From the cell containing the given text, extract its center point as (X, Y) coordinate. 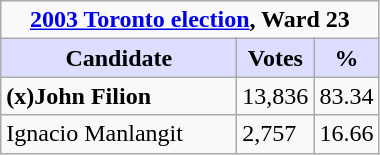
16.66 (346, 134)
Votes (276, 58)
Candidate (119, 58)
83.34 (346, 96)
(x)John Filion (119, 96)
13,836 (276, 96)
% (346, 58)
2,757 (276, 134)
2003 Toronto election, Ward 23 (190, 20)
Ignacio Manlangit (119, 134)
